Detect which cell encompasses the target text, then output its [X, Y] center coordinate. 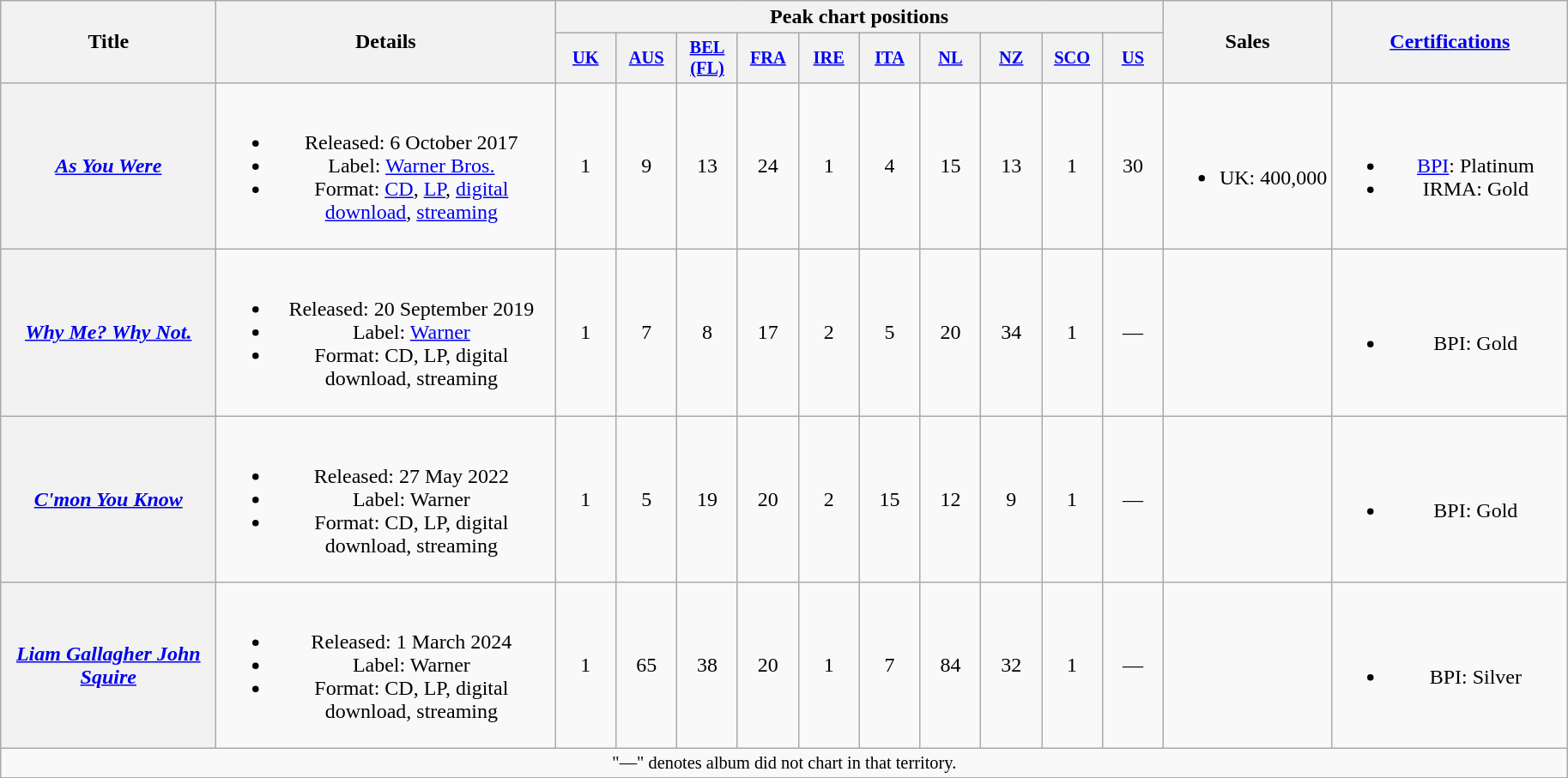
UK [585, 58]
Released: 1 March 2024Label: WarnerFormat: CD, LP, digital download, streaming [386, 666]
"—" denotes album did not chart in that territory. [784, 763]
BEL(FL) [707, 58]
AUS [647, 58]
FRA [767, 58]
IRE [829, 58]
19 [707, 499]
17 [767, 333]
Certifications [1450, 42]
Released: 27 May 2022Label: WarnerFormat: CD, LP, digital download, streaming [386, 499]
SCO [1073, 58]
BPI: PlatinumIRMA: Gold [1450, 166]
Sales [1247, 42]
Released: 20 September 2019Label: WarnerFormat: CD, LP, digital download, streaming [386, 333]
BPI: Silver [1450, 666]
32 [1011, 666]
Details [386, 42]
NL [951, 58]
12 [951, 499]
ITA [889, 58]
8 [707, 333]
UK: 400,000 [1247, 166]
65 [647, 666]
Why Me? Why Not. [108, 333]
38 [707, 666]
US [1133, 58]
4 [889, 166]
Title [108, 42]
As You Were [108, 166]
30 [1133, 166]
34 [1011, 333]
24 [767, 166]
C'mon You Know [108, 499]
Released: 6 October 2017Label: Warner Bros.Format: CD, LP, digital download, streaming [386, 166]
Liam Gallagher John Squire [108, 666]
Peak chart positions [860, 17]
84 [951, 666]
NZ [1011, 58]
